Find where the given text appears and provide that cell's center as [X, Y] coordinate. 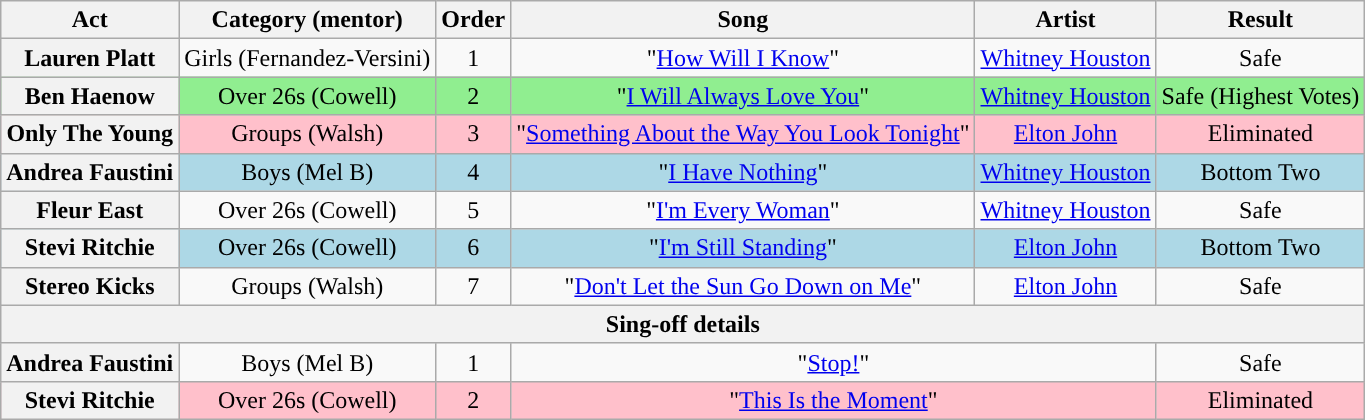
"I Will Always Love You" [743, 96]
Sing-off details [683, 324]
Category (mentor) [308, 20]
"This Is the Moment" [834, 400]
Fleur East [90, 210]
Result [1260, 20]
"I'm Still Standing" [743, 248]
Stereo Kicks [90, 286]
"Don't Let the Sun Go Down on Me" [743, 286]
"I'm Every Woman" [743, 210]
"Something About the Way You Look Tonight" [743, 134]
5 [474, 210]
Act [90, 20]
4 [474, 172]
Order [474, 20]
"I Have Nothing" [743, 172]
"How Will I Know" [743, 58]
Only The Young [90, 134]
"Stop!" [834, 362]
Lauren Platt [90, 58]
Girls (Fernandez-Versini) [308, 58]
Artist [1066, 20]
Safe (Highest Votes) [1260, 96]
6 [474, 248]
3 [474, 134]
7 [474, 286]
Song [743, 20]
Ben Haenow [90, 96]
